Extract the [x, y] coordinate from the center of the cell holding the provided text.  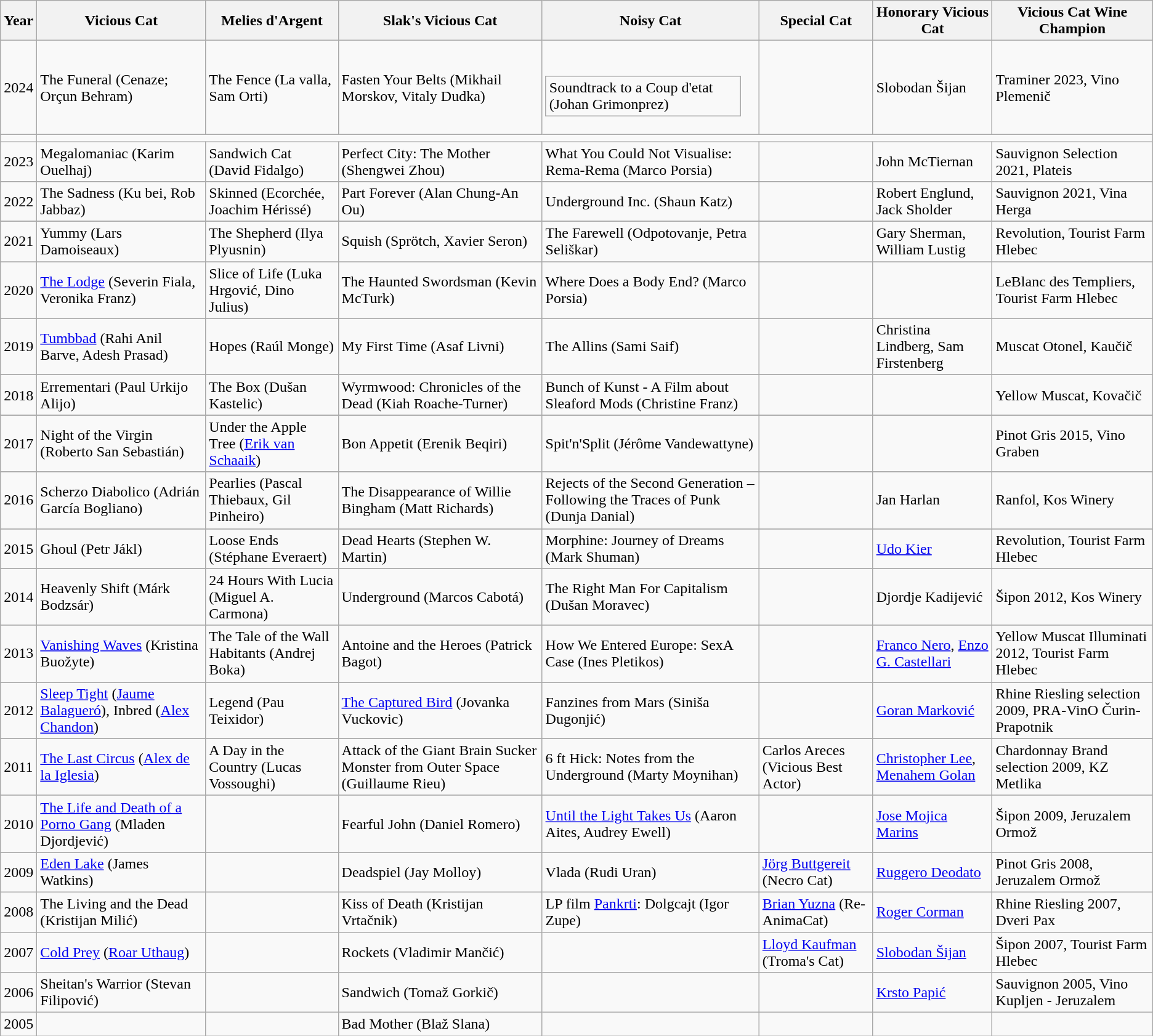
Squish (Sprötch, Xavier Seron) [440, 241]
Spit'n'Split (Jérôme Vandewattyne) [650, 443]
Pinot Gris 2008, Jeruzalem Ormož [1072, 872]
LP film Pankrti: Dolgcajt (Igor Zupe) [650, 912]
Ranfol, Kos Winery [1072, 500]
Šipon 2007, Tourist Farm Hlebec [1072, 952]
Šipon 2009, Jeruzalem Ormož [1072, 824]
Robert Englund, Jack Sholder [933, 202]
The Lodge (Severin Fiala, Veronika Franz) [121, 290]
2021 [18, 241]
Cold Prey (Roar Uthaug) [121, 952]
Muscat Otonel, Kaučič [1072, 347]
Jose Mojica Marins [933, 824]
Slak's Vicious Cat [440, 21]
Sleep Tight (Jaume Balagueró), Inbred (Alex Chandon) [121, 710]
Eden Lake (James Watkins) [121, 872]
Pearlies (Pascal Thiebaux, Gil Pinheiro) [272, 500]
Rockets (Vladimir Mančić) [440, 952]
Wyrmwood: Chronicles of the Dead (Kiah Roache-Turner) [440, 395]
2011 [18, 767]
What You Could Not Visualise: Rema-Rema (Marco Porsia) [650, 161]
Year [18, 21]
Gary Sherman, William Lustig [933, 241]
Bon Appetit (Erenik Beqiri) [440, 443]
Krsto Papić [933, 993]
Slice of Life (Luka Hrgović, Dino Julius) [272, 290]
Lloyd Kaufman (Troma's Cat) [815, 952]
Sheitan's Warrior (Stevan Filipović) [121, 993]
Djordje Kadijević [933, 597]
2019 [18, 347]
Vanishing Waves (Kristina Buožyte) [121, 654]
Noisy Cat [650, 21]
2007 [18, 952]
My First Time (Asaf Livni) [440, 347]
2005 [18, 1024]
The Captured Bird (Jovanka Vuckovic) [440, 710]
The Funeral (Cenaze; Orçun Behram) [121, 87]
Brian Yuzna (Re-AnimaCat) [815, 912]
2023 [18, 161]
The Sadness (Ku bei, Rob Jabbaz) [121, 202]
Bad Mother (Blaž Slana) [440, 1024]
Hopes (Raúl Monge) [272, 347]
Honorary Vicious Cat [933, 21]
2016 [18, 500]
2006 [18, 993]
Yellow Muscat Illuminati 2012, Tourist Farm Hlebec [1072, 654]
The Allins (Sami Saif) [650, 347]
Rhine Riesling 2007, Dveri Pax [1072, 912]
Night of the Virgin (Roberto San Sebastián) [121, 443]
Morphine: Journey of Dreams (Mark Shuman) [650, 548]
Sandwich Cat (David Fidalgo) [272, 161]
Roger Corman [933, 912]
2015 [18, 548]
Vlada (Rudi Uran) [650, 872]
Christina Lindberg, Sam Firstenberg [933, 347]
Jörg Buttgereit (Necro Cat) [815, 872]
Traminer 2023, Vino Plemenič [1072, 87]
Errementari (Paul Urkijo Alijo) [121, 395]
The Haunted Swordsman (Kevin McTurk) [440, 290]
Chardonnay Brand selection 2009, KZ Metlika [1072, 767]
Kiss of Death (Kristijan Vrtačnik) [440, 912]
Sauvignon 2021, Vina Herga [1072, 202]
2012 [18, 710]
Scherzo Diabolico (Adrián García Bogliano) [121, 500]
Jan Harlan [933, 500]
Melies d'Argent [272, 21]
2024 [18, 87]
Goran Marković [933, 710]
2013 [18, 654]
John McTiernan [933, 161]
Skinned (Ecorchée, Joachim Hérissé) [272, 202]
Underground Inc. (Shaun Katz) [650, 202]
Loose Ends (Stéphane Everaert) [272, 548]
24 Hours With Lucia (Miguel A. Carmona) [272, 597]
Franco Nero, Enzo G. Castellari [933, 654]
The Disappearance of Willie Bingham (Matt Richards) [440, 500]
Rejects of the Second Generation – Following the Traces of Punk (Dunja Danial) [650, 500]
2022 [18, 202]
Ruggero Deodato [933, 872]
Antoine and the Heroes (Patrick Bagot) [440, 654]
Under the Apple Tree (Erik van Schaaik) [272, 443]
2009 [18, 872]
Perfect City: The Mother (Shengwei Zhou) [440, 161]
Megalomaniac (Karim Ouelhaj) [121, 161]
Where Does a Body End? (Marco Porsia) [650, 290]
Special Cat [815, 21]
Sandwich (Tomaž Gorkič) [440, 993]
Bunch of Kunst - A Film about Sleaford Mods (Christine Franz) [650, 395]
The Right Man For Capitalism (Dušan Moravec) [650, 597]
Underground (Marcos Cabotá) [440, 597]
Attack of the Giant Brain Sucker Monster from Outer Space (Guillaume Rieu) [440, 767]
Rhine Riesling selection 2009, PRA-VinO Čurin-Prapotnik [1072, 710]
The Last Circus (Alex de la Iglesia) [121, 767]
Vicious Cat Wine Champion [1072, 21]
2017 [18, 443]
A Day in the Country (Lucas Vossoughi) [272, 767]
Sauvignon 2005, Vino Kupljen - Jeruzalem [1072, 993]
2020 [18, 290]
The Shepherd (Ilya Plyusnin) [272, 241]
The Box (Dušan Kastelic) [272, 395]
Pinot Gris 2015, Vino Graben [1072, 443]
Until the Light Takes Us (Aaron Aites, Audrey Ewell) [650, 824]
Sauvignon Selection 2021, Plateis [1072, 161]
Tumbbad (Rahi Anil Barve, Adesh Prasad) [121, 347]
2008 [18, 912]
How We Entered Europe: SexA Case (Ines Pletikos) [650, 654]
The Farewell (Odpotovanje, Petra Seliškar) [650, 241]
Legend (Pau Teixidor) [272, 710]
Fearful John (Daniel Romero) [440, 824]
Šipon 2012, Kos Winery [1072, 597]
2010 [18, 824]
Yummy (Lars Damoiseaux) [121, 241]
The Tale of the Wall Habitants (Andrej Boka) [272, 654]
Heavenly Shift (Márk Bodzsár) [121, 597]
Deadspiel (Jay Molloy) [440, 872]
Christopher Lee, Menahem Golan [933, 767]
Carlos Areces (Vicious Best Actor) [815, 767]
2014 [18, 597]
The Living and the Dead (Kristijan Milić) [121, 912]
2018 [18, 395]
6 ft Hick: Notes from the Underground (Marty Moynihan) [650, 767]
Udo Kier [933, 548]
LeBlanc des Templiers, Tourist Farm Hlebec [1072, 290]
Fanzines from Mars (Siniša Dugonjić) [650, 710]
The Life and Death of a Porno Gang (Mladen Djordjević) [121, 824]
Dead Hearts (Stephen W. Martin) [440, 548]
Ghoul (Petr Jákl) [121, 548]
Fasten Your Belts (Mikhail Morskov, Vitaly Dudka) [440, 87]
Yellow Muscat, Kovačič [1072, 395]
The Fence (La valla, Sam Orti) [272, 87]
Vicious Cat [121, 21]
Part Forever (Alan Chung-An Ou) [440, 202]
